Scan for the cell matching the given text and deliver its (x, y) coordinate at center. 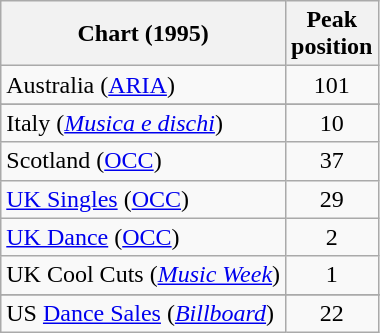
Scotland (OCC) (144, 161)
US Dance Sales (Billboard) (144, 313)
101 (332, 85)
37 (332, 161)
22 (332, 313)
Australia (ARIA) (144, 85)
UK Cool Cuts (Music Week) (144, 275)
Italy (Musica e dischi) (144, 123)
29 (332, 199)
10 (332, 123)
UK Dance (OCC) (144, 237)
Peakposition (332, 34)
1 (332, 275)
2 (332, 237)
UK Singles (OCC) (144, 199)
Chart (1995) (144, 34)
